Find where the given text appears and provide that cell's center as (x, y) coordinate. 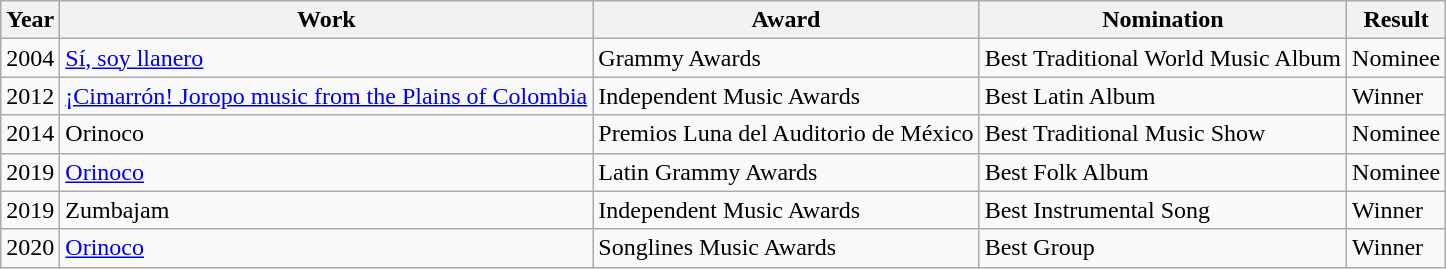
Latin Grammy Awards (786, 172)
Year (30, 20)
Nomination (1162, 20)
Best Traditional Music Show (1162, 134)
Sí, soy llanero (326, 58)
2012 (30, 96)
2004 (30, 58)
Best Latin Album (1162, 96)
2020 (30, 248)
Work (326, 20)
Result (1396, 20)
Zumbajam (326, 210)
Award (786, 20)
¡Cimarrón! Joropo music from the Plains of Colombia (326, 96)
Best Folk Album (1162, 172)
Best Traditional World Music Album (1162, 58)
Best Instrumental Song (1162, 210)
Songlines Music Awards (786, 248)
Grammy Awards (786, 58)
Best Group (1162, 248)
Premios Luna del Auditorio de México (786, 134)
2014 (30, 134)
